Extract the (X, Y) coordinate from the center of the cell holding the provided text.  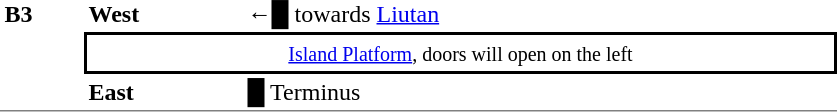
█ Terminus (540, 93)
Island Platform, doors will open on the left (460, 53)
East (164, 93)
